From the cell containing the given text, extract its center point as (X, Y) coordinate. 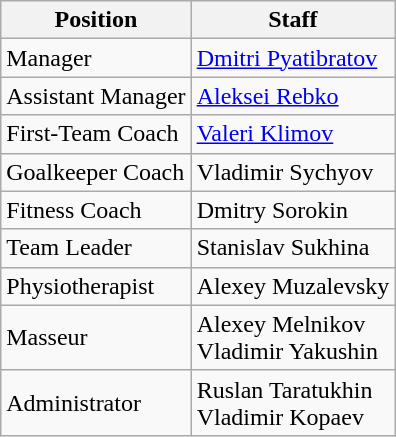
Alexey Muzalevsky (293, 286)
Administrator (96, 402)
Team Leader (96, 248)
Ruslan Taratukhin Vladimir Kopaev (293, 402)
Aleksei Rebko (293, 96)
Fitness Coach (96, 210)
Goalkeeper Coach (96, 172)
First-Team Coach (96, 134)
Dmitry Sorokin (293, 210)
Masseur (96, 338)
Staff (293, 20)
Manager (96, 58)
Valeri Klimov (293, 134)
Dmitri Pyatibratov (293, 58)
Stanislav Sukhina (293, 248)
Position (96, 20)
Assistant Manager (96, 96)
Alexey Melnikov Vladimir Yakushin (293, 338)
Physiotherapist (96, 286)
Vladimir Sychyov (293, 172)
